From the cell containing the given text, extract its center point as [x, y] coordinate. 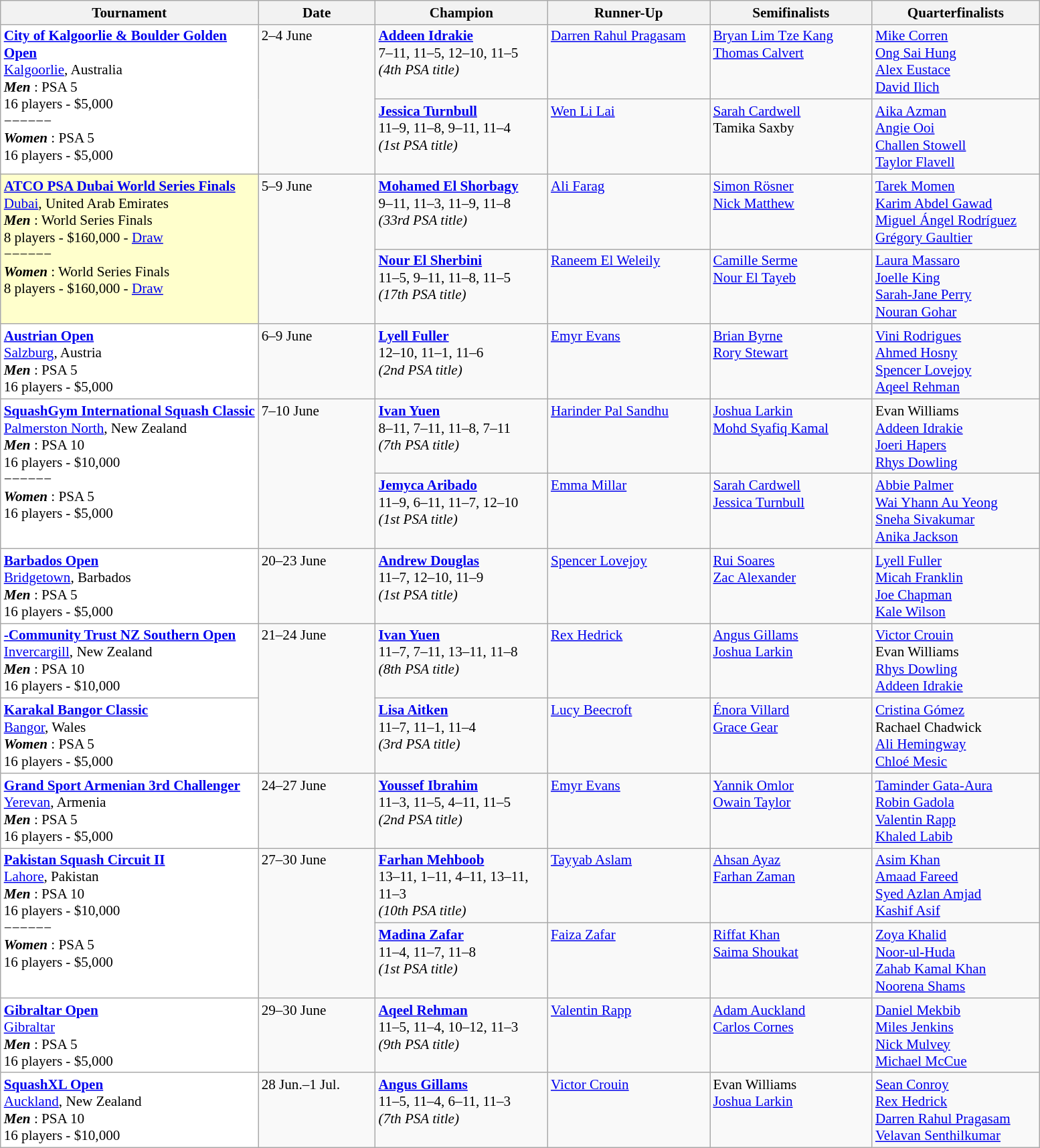
Ali Farag [628, 211]
SquashXL Open Auckland, New Zealand Men : PSA 1016 players - $10,000 [130, 1110]
Jessica Turnbull11–9, 11–8, 9–11, 11–4(1st PSA title) [462, 136]
Tayyab Aslam [628, 886]
Zoya Khalid Noor-ul-Huda Zahab Kamal Khan Noorena Shams [956, 961]
Cristina Gómez Rachael Chadwick Ali Hemingway Chloé Mesic [956, 736]
Vini Rodrigues Ahmed Hosny Spencer Lovejoy Aqeel Rehman [956, 361]
Aqeel Rehman11–5, 11–4, 10–12, 11–3(9th PSA title) [462, 1035]
Darren Rahul Pragasam [628, 62]
Emma Millar [628, 511]
Asim Khan Amaad Fareed Syed Azlan Amjad Kashif Asif [956, 886]
Date [317, 12]
Sarah Cardwell Jessica Turnbull [790, 511]
Riffat Khan Saima Shoukat [790, 961]
Bryan Lim Tze Kang Thomas Calvert [790, 62]
Madina Zafar11–4, 11–7, 11–8(1st PSA title) [462, 961]
Victor Crouin Evan Williams Rhys Dowling Addeen Idrakie [956, 661]
Youssef Ibrahim11–3, 11–5, 4–11, 11–5(2nd PSA title) [462, 811]
Nour El Sherbini11–5, 9–11, 11–8, 11–5(17th PSA title) [462, 286]
Victor Crouin [628, 1110]
Adam Auckland Carlos Cornes [790, 1035]
-Community Trust NZ Southern Open Invercargill, New Zealand Men : PSA 1016 players - $10,000 [130, 661]
6–9 June [317, 361]
Tournament [130, 12]
Angus Gillams Joshua Larkin [790, 661]
Lyell Fuller Micah Franklin Joe Chapman Kale Wilson [956, 586]
Quarterfinalists [956, 12]
Karakal Bangor Classic Bangor, Wales Women : PSA 516 players - $5,000 [130, 736]
Austrian Open Salzburg, Austria Men : PSA 516 players - $5,000 [130, 361]
Andrew Douglas11–7, 12–10, 11–9(1st PSA title) [462, 586]
Angus Gillams11–5, 11–4, 6–11, 11–3(7th PSA title) [462, 1110]
Harinder Pal Sandhu [628, 436]
Simon Rösner Nick Matthew [790, 211]
Addeen Idrakie7–11, 11–5, 12–10, 11–5(4th PSA title) [462, 62]
Faiza Zafar [628, 961]
Aika Azman Angie Ooi Challen Stowell Taylor Flavell [956, 136]
Lisa Aitken11–7, 11–1, 11–4(3rd PSA title) [462, 736]
Ahsan Ayaz Farhan Zaman [790, 886]
Taminder Gata-Aura Robin Gadola Valentin Rapp Khaled Labib [956, 811]
Joshua Larkin Mohd Syafiq Kamal [790, 436]
Spencer Lovejoy [628, 586]
Brian Byrne Rory Stewart [790, 361]
Sarah Cardwell Tamika Saxby [790, 136]
Semifinalists [790, 12]
Yannik Omlor Owain Taylor [790, 811]
Evan Williams Addeen Idrakie Joeri Hapers Rhys Dowling [956, 436]
Pakistan Squash Circuit II Lahore, Pakistan Men : PSA 1016 players - $10,000−−−−−− Women : PSA 516 players - $5,000 [130, 923]
24–27 June [317, 811]
Lyell Fuller12–10, 11–1, 11–6(2nd PSA title) [462, 361]
Champion [462, 12]
7–10 June [317, 474]
Wen Li Lai [628, 136]
27–30 June [317, 923]
20–23 June [317, 586]
Valentin Rapp [628, 1035]
28 Jun.–1 Jul. [317, 1110]
Sean Conroy Rex Hedrick Darren Rahul Pragasam Velavan Senthilkumar [956, 1110]
Evan Williams Joshua Larkin [790, 1110]
Barbados Open Bridgetown, Barbados Men : PSA 516 players - $5,000 [130, 586]
Mike Corren Ong Sai Hung Alex Eustace David Ilich [956, 62]
Farhan Mehboob13–11, 1–11, 4–11, 13–11, 11–3(10th PSA title) [462, 886]
Énora Villard Grace Gear [790, 736]
Raneem El Weleily [628, 286]
Lucy Beecroft [628, 736]
Laura Massaro Joelle King Sarah-Jane Perry Nouran Gohar [956, 286]
2–4 June [317, 99]
City of Kalgoorlie & Boulder Golden Open Kalgoorlie, Australia Men : PSA 516 players - $5,000−−−−−− Women : PSA 516 players - $5,000 [130, 99]
SquashGym International Squash Classic Palmerston North, New Zealand Men : PSA 1016 players - $10,000−−−−−− Women : PSA 516 players - $5,000 [130, 474]
Camille Serme Nour El Tayeb [790, 286]
Ivan Yuen8–11, 7–11, 11–8, 7–11(7th PSA title) [462, 436]
Jemyca Aribado11–9, 6–11, 11–7, 12–10(1st PSA title) [462, 511]
Mohamed El Shorbagy9–11, 11–3, 11–9, 11–8(33rd PSA title) [462, 211]
Grand Sport Armenian 3rd Challenger Yerevan, Armenia Men : PSA 516 players - $5,000 [130, 811]
29–30 June [317, 1035]
Abbie Palmer Wai Yhann Au Yeong Sneha Sivakumar Anika Jackson [956, 511]
21–24 June [317, 698]
Gibraltar Open Gibraltar Men : PSA 516 players - $5,000 [130, 1035]
Daniel Mekbib Miles Jenkins Nick Mulvey Michael McCue [956, 1035]
Ivan Yuen11–7, 7–11, 13–11, 11–8(8th PSA title) [462, 661]
Rui Soares Zac Alexander [790, 586]
Runner-Up [628, 12]
5–9 June [317, 249]
Rex Hedrick [628, 661]
Tarek Momen Karim Abdel Gawad Miguel Ángel Rodríguez Grégory Gaultier [956, 211]
